Return (X, Y) of the center of cell containing provided text 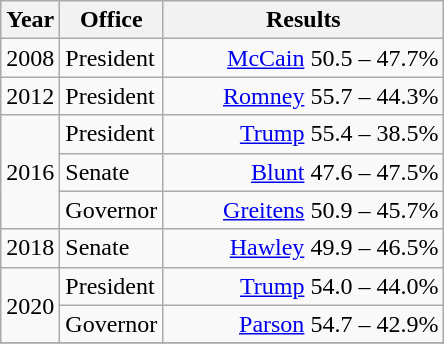
2018 (30, 248)
2008 (30, 58)
Office (112, 20)
Romney 55.7 – 44.3% (304, 96)
Year (30, 20)
Parson 54.7 – 42.9% (304, 324)
Trump 55.4 – 38.5% (304, 134)
2020 (30, 305)
McCain 50.5 – 47.7% (304, 58)
Blunt 47.6 – 47.5% (304, 172)
2016 (30, 172)
Results (304, 20)
Trump 54.0 – 44.0% (304, 286)
Hawley 49.9 – 46.5% (304, 248)
2012 (30, 96)
Greitens 50.9 – 45.7% (304, 210)
